Extract the (x, y) coordinate from the center of the cell holding the provided text.  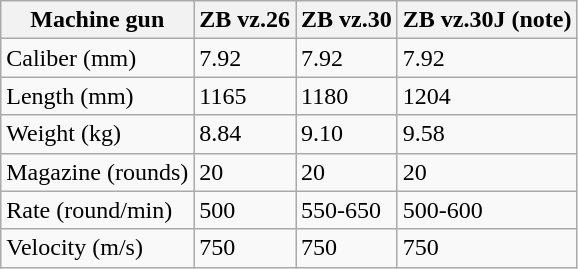
ZB vz.26 (245, 20)
Caliber (mm) (98, 58)
Velocity (m/s) (98, 248)
Magazine (rounds) (98, 172)
ZB vz.30 (347, 20)
1180 (347, 96)
Weight (kg) (98, 134)
500-600 (487, 210)
8.84 (245, 134)
9.10 (347, 134)
1204 (487, 96)
500 (245, 210)
Machine gun (98, 20)
Rate (round/min) (98, 210)
550-650 (347, 210)
ZB vz.30J (note) (487, 20)
Length (mm) (98, 96)
9.58 (487, 134)
1165 (245, 96)
